Identify which cell holds the provided text, then report its [X, Y] central coordinate. 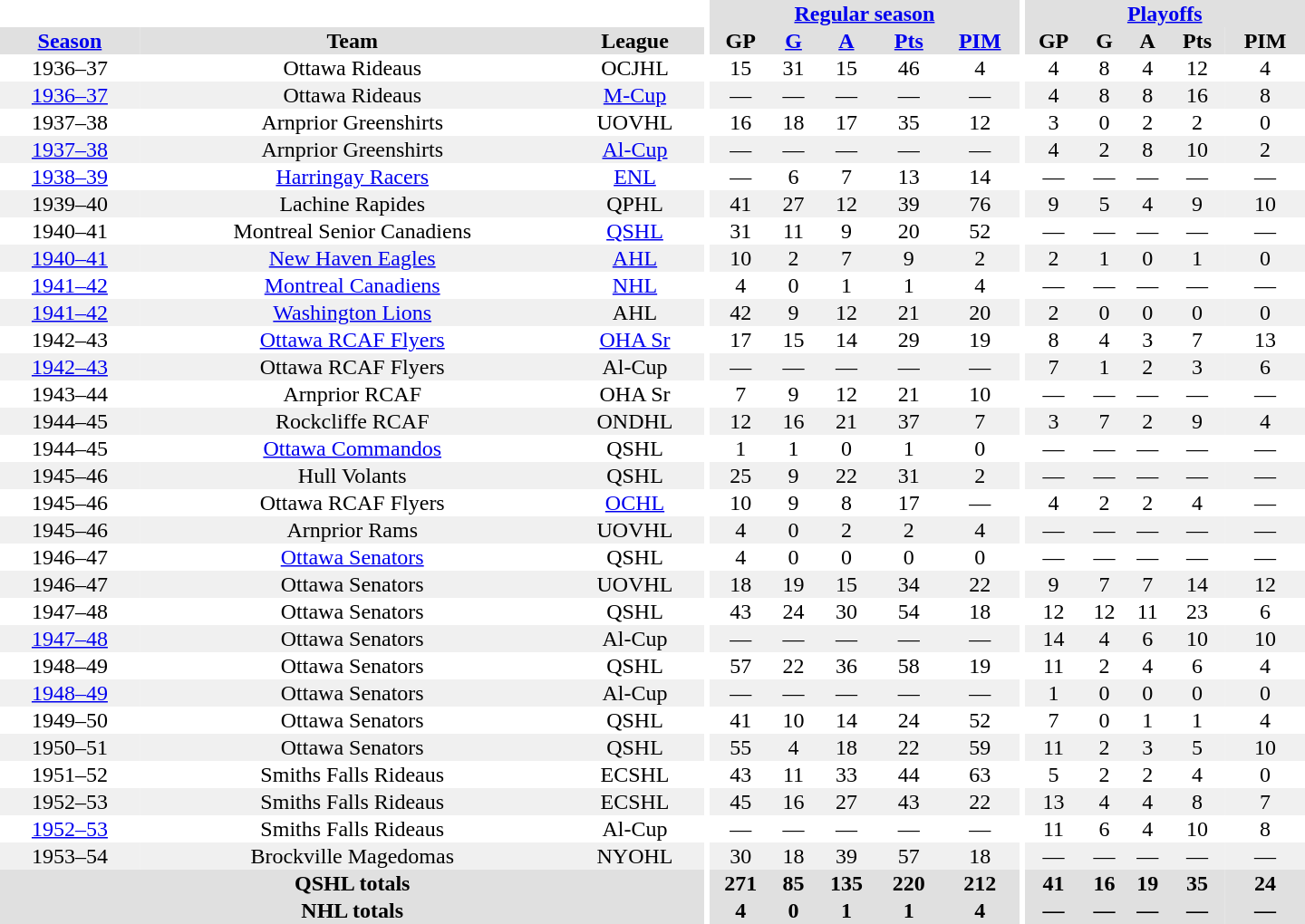
23 [1197, 611]
29 [908, 340]
1943–44 [70, 394]
63 [980, 775]
NHL totals [352, 910]
League [635, 41]
45 [741, 802]
1953–54 [70, 856]
OCJHL [635, 68]
ENL [635, 177]
M-Cup [635, 95]
Ottawa Commandos [353, 448]
25 [741, 476]
Playoffs [1165, 14]
1950–51 [70, 747]
Washington Lions [353, 313]
Arnprior Rams [353, 530]
1938–39 [70, 177]
44 [908, 775]
55 [741, 747]
34 [908, 584]
212 [980, 883]
58 [908, 666]
Hull Volants [353, 476]
New Haven Eagles [353, 258]
NYOHL [635, 856]
1949–50 [70, 720]
ONDHL [635, 421]
135 [846, 883]
59 [980, 747]
33 [846, 775]
54 [908, 611]
1951–52 [70, 775]
76 [980, 204]
Arnprior RCAF [353, 394]
37 [908, 421]
1939–40 [70, 204]
Team [353, 41]
Montreal Canadiens [353, 285]
Harringay Racers [353, 177]
Regular season [865, 14]
42 [741, 313]
Montreal Senior Canadiens [353, 231]
220 [908, 883]
NHL [635, 285]
46 [908, 68]
271 [741, 883]
85 [794, 883]
36 [846, 666]
QPHL [635, 204]
Brockville Magedomas [353, 856]
Season [70, 41]
Lachine Rapides [353, 204]
Rockcliffe RCAF [353, 421]
OCHL [635, 503]
QSHL totals [352, 883]
